Capture the cell that displays the provided text and extract its [X, Y] central coordinate. 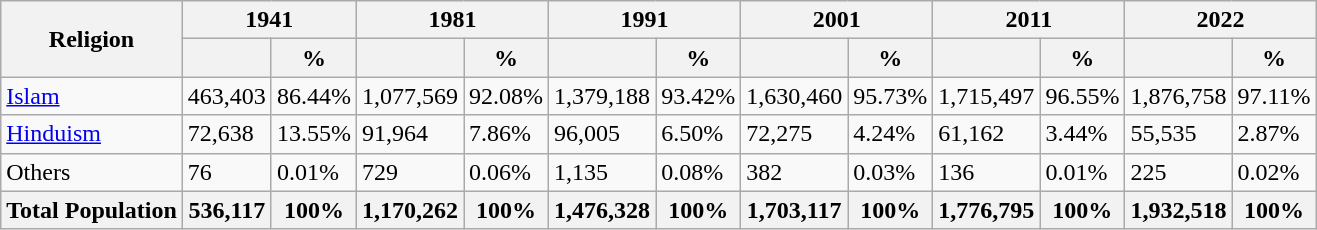
76 [226, 172]
463,403 [226, 96]
92.08% [506, 96]
1,379,188 [602, 96]
93.42% [698, 96]
1981 [452, 20]
536,117 [226, 210]
7.86% [506, 134]
2022 [1220, 20]
3.44% [1082, 134]
72,638 [226, 134]
86.44% [314, 96]
4.24% [890, 134]
1,077,569 [410, 96]
1,932,518 [1178, 210]
97.11% [1274, 96]
225 [1178, 172]
Religion [92, 39]
1,715,497 [986, 96]
2001 [837, 20]
0.08% [698, 172]
729 [410, 172]
1,135 [602, 172]
382 [794, 172]
6.50% [698, 134]
2011 [1029, 20]
1,776,795 [986, 210]
13.55% [314, 134]
0.03% [890, 172]
55,535 [1178, 134]
91,964 [410, 134]
136 [986, 172]
1,630,460 [794, 96]
Others [92, 172]
Total Population [92, 210]
0.02% [1274, 172]
2.87% [1274, 134]
96,005 [602, 134]
1,170,262 [410, 210]
1,703,117 [794, 210]
61,162 [986, 134]
1,476,328 [602, 210]
1941 [269, 20]
Hinduism [92, 134]
Islam [92, 96]
1991 [645, 20]
0.06% [506, 172]
1,876,758 [1178, 96]
96.55% [1082, 96]
72,275 [794, 134]
95.73% [890, 96]
